Provide the [x, y] coordinate of the cell's center where the given text is located.  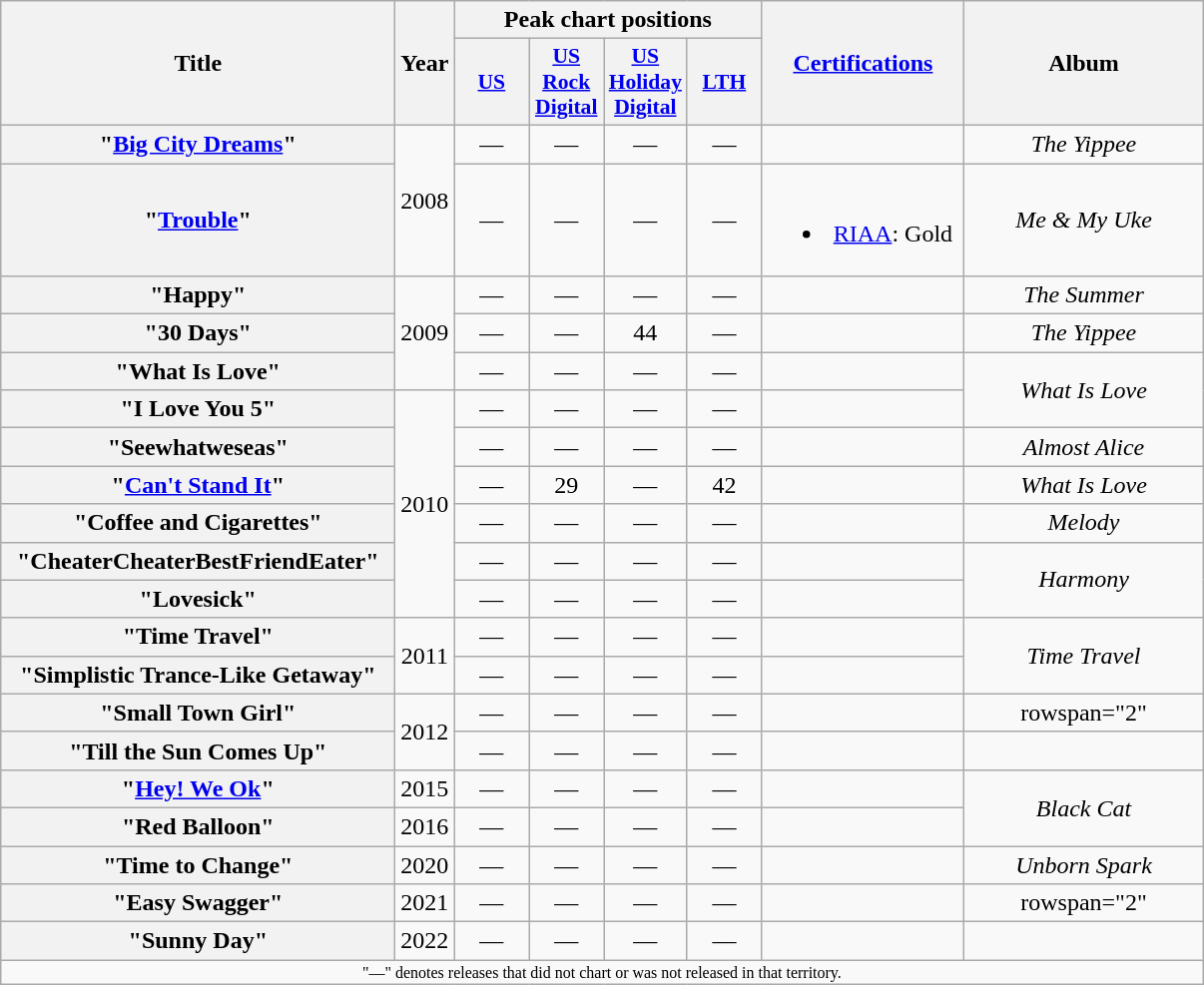
42 [725, 485]
"Easy Swagger" [198, 903]
"Big City Dreams" [198, 144]
"Time to Change" [198, 865]
"30 Days" [198, 333]
"Can't Stand It" [198, 485]
US Rock Digital [567, 82]
2022 [425, 941]
"Seewhatweseas" [198, 447]
Peak chart positions [608, 20]
2016 [425, 826]
"CheaterCheaterBestFriendEater" [198, 561]
"Coffee and Cigarettes" [198, 523]
2015 [425, 788]
"Simplistic Trance-Like Getaway" [198, 675]
"Lovesick" [198, 599]
"—" denotes releases that did not chart or was not released in that territory. [602, 972]
Title [198, 64]
LTH [725, 82]
"Time Travel" [198, 637]
2010 [425, 504]
2020 [425, 865]
Year [425, 64]
2008 [425, 200]
Album [1084, 64]
Black Cat [1084, 807]
2021 [425, 903]
Almost Alice [1084, 447]
The Summer [1084, 295]
RIAA: Gold [863, 220]
"Till the Sun Comes Up" [198, 750]
"Hey! We Ok" [198, 788]
2012 [425, 732]
44 [645, 333]
"Small Town Girl" [198, 713]
USHolidayDigital [645, 82]
29 [567, 485]
"Happy" [198, 295]
"I Love You 5" [198, 409]
US [491, 82]
Harmony [1084, 580]
"What Is Love" [198, 371]
2009 [425, 333]
Time Travel [1084, 656]
Unborn Spark [1084, 865]
Melody [1084, 523]
"Sunny Day" [198, 941]
Me & My Uke [1084, 220]
Certifications [863, 64]
"Red Balloon" [198, 826]
2011 [425, 656]
"Trouble" [198, 220]
